Provide the [X, Y] coordinate of the cell's center where the given text is located.  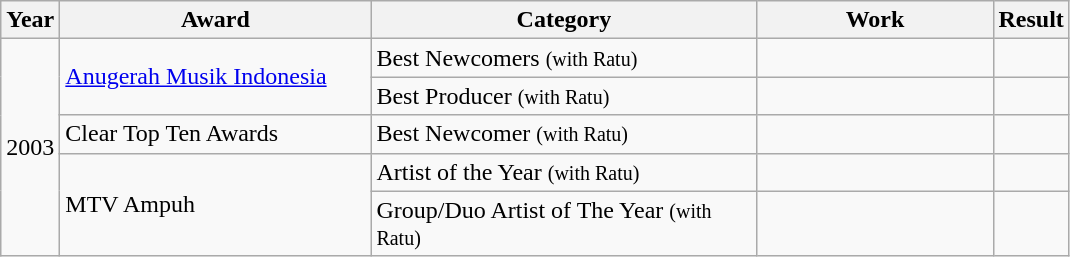
Artist of the Year (with Ratu) [564, 172]
Category [564, 20]
MTV Ampuh [216, 204]
2003 [30, 148]
Group/Duo Artist of The Year (with Ratu) [564, 224]
Clear Top Ten Awards [216, 134]
Award [216, 20]
Best Newcomer (with Ratu) [564, 134]
Work [875, 20]
Anugerah Musik Indonesia [216, 77]
Year [30, 20]
Result [1031, 20]
Best Producer (with Ratu) [564, 96]
Best Newcomers (with Ratu) [564, 58]
